Determine the [x, y] coordinate at the center of the cell enclosing the given text.  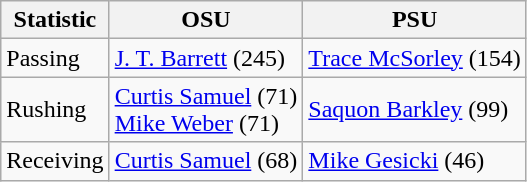
Curtis Samuel (71)Mike Weber (71) [206, 110]
OSU [206, 20]
Receiving [55, 161]
PSU [414, 20]
Trace McSorley (154) [414, 58]
Saquon Barkley (99) [414, 110]
Statistic [55, 20]
Rushing [55, 110]
Curtis Samuel (68) [206, 161]
Mike Gesicki (46) [414, 161]
J. T. Barrett (245) [206, 58]
Passing [55, 58]
